Search for the cell housing the specified text and yield its [x, y] center coordinate. 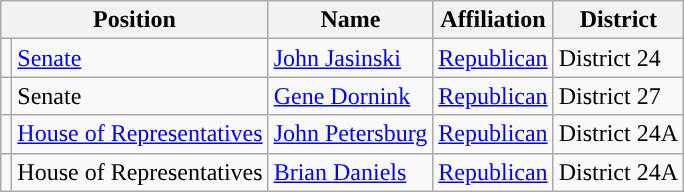
Brian Daniels [350, 172]
Affiliation [493, 20]
Name [350, 20]
Position [134, 20]
John Petersburg [350, 134]
District 27 [618, 96]
District 24 [618, 58]
John Jasinski [350, 58]
District [618, 20]
Gene Dornink [350, 96]
